For the text-containing cell, return its midpoint in [X, Y] coordinate format. 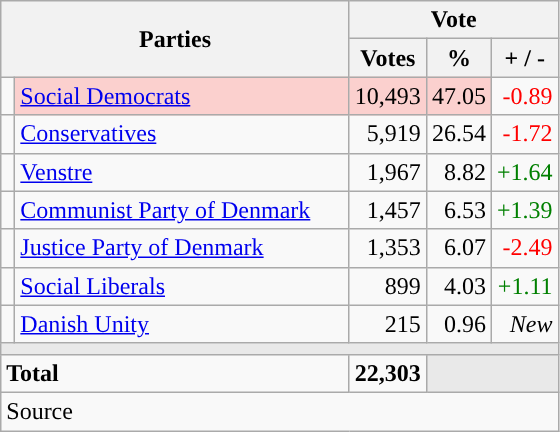
5,919 [388, 134]
1,353 [388, 248]
Parties [176, 39]
8.82 [458, 172]
1,967 [388, 172]
-0.89 [524, 96]
26.54 [458, 134]
4.03 [458, 286]
47.05 [458, 96]
Danish Unity [182, 324]
+1.39 [524, 210]
Vote [454, 20]
22,303 [388, 373]
Source [280, 411]
% [458, 58]
Venstre [182, 172]
Social Liberals [182, 286]
Votes [388, 58]
-1.72 [524, 134]
6.53 [458, 210]
1,457 [388, 210]
+1.11 [524, 286]
Social Democrats [182, 96]
0.96 [458, 324]
Justice Party of Denmark [182, 248]
Communist Party of Denmark [182, 210]
6.07 [458, 248]
Conservatives [182, 134]
899 [388, 286]
-2.49 [524, 248]
Total [176, 373]
+ / - [524, 58]
+1.64 [524, 172]
10,493 [388, 96]
New [524, 324]
215 [388, 324]
